Pinpoint the cell where the given text exists, returning its [X, Y] midpoint coordinate. 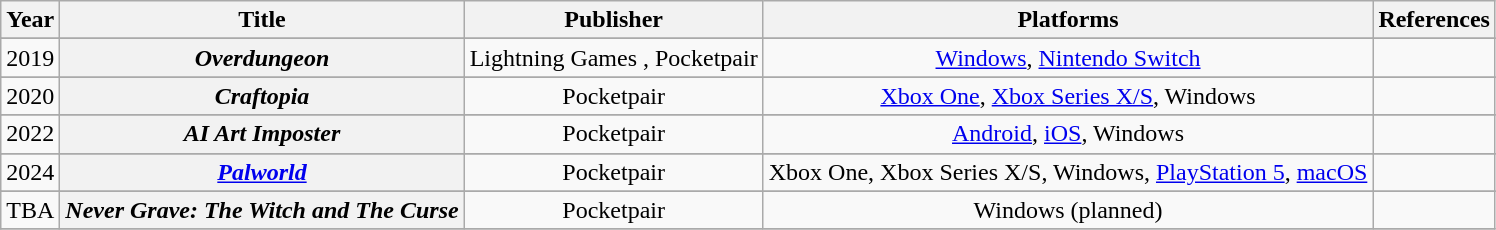
Craftopia [262, 96]
Publisher [614, 20]
Windows (planned) [1068, 210]
2020 [30, 96]
Windows, Nintendo Switch [1068, 58]
Year [30, 20]
Lightning Games , Pocketpair [614, 58]
Title [262, 20]
Android, iOS, Windows [1068, 134]
AI Art Imposter [262, 134]
TBA [30, 210]
Xbox One, Xbox Series X/S, Windows, PlayStation 5, macOS [1068, 172]
2022 [30, 134]
2019 [30, 58]
2024 [30, 172]
Palworld [262, 172]
Overdungeon [262, 58]
Never Grave: The Witch and The Curse [262, 210]
Xbox One, Xbox Series X/S, Windows [1068, 96]
Platforms [1068, 20]
References [1434, 20]
